Identify which cell holds the provided text, then report its [x, y] central coordinate. 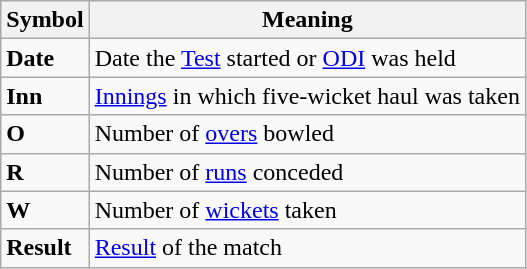
Number of wickets taken [307, 210]
Number of runs conceded [307, 172]
Innings in which five-wicket haul was taken [307, 96]
Result of the match [307, 248]
W [45, 210]
Date the Test started or ODI was held [307, 58]
Inn [45, 96]
Number of overs bowled [307, 134]
Result [45, 248]
O [45, 134]
Meaning [307, 20]
Date [45, 58]
Symbol [45, 20]
R [45, 172]
